Output the (x, y) coordinate of the center of the cell containing the given text.  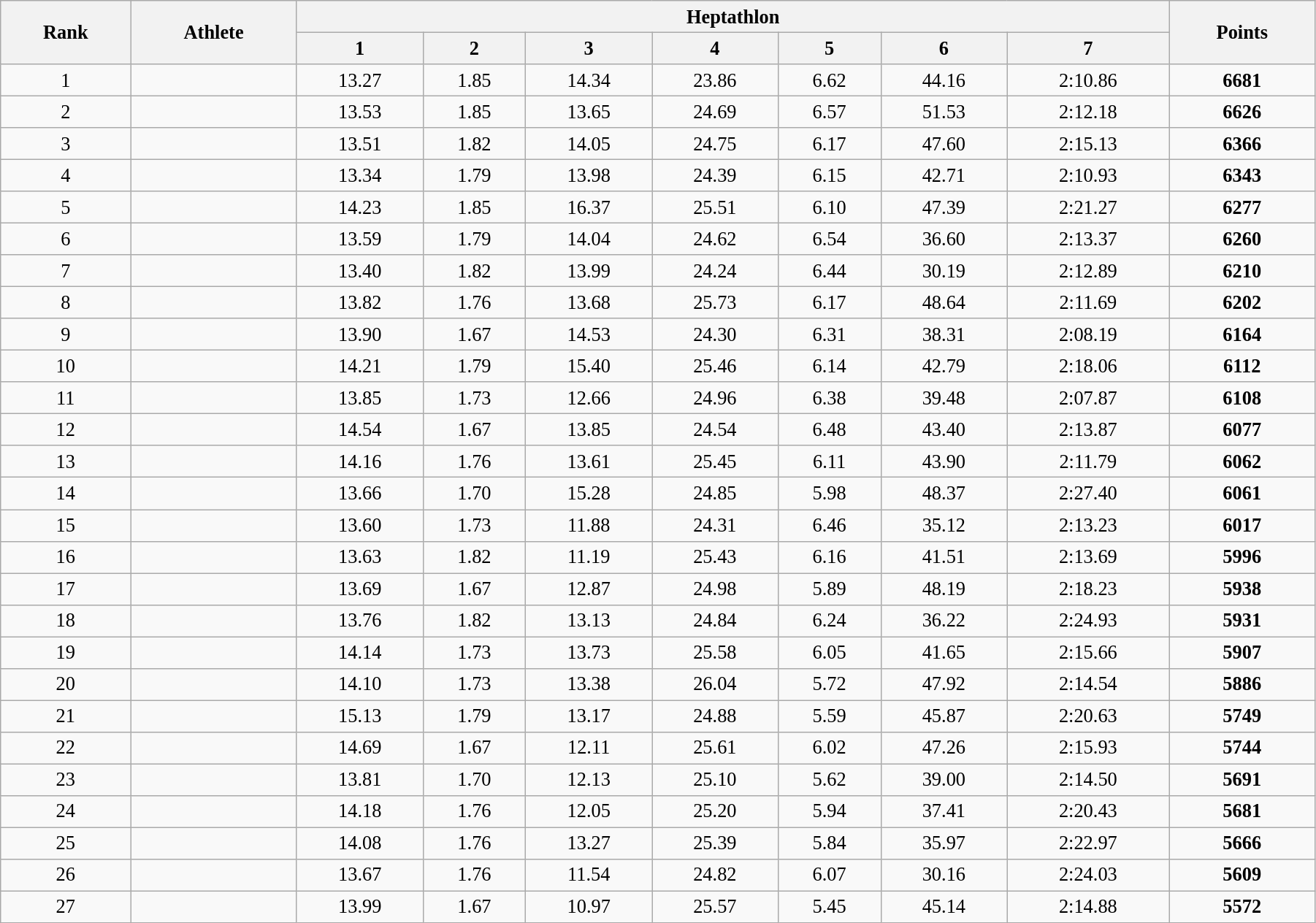
14.54 (359, 429)
6.31 (830, 334)
10 (66, 366)
6343 (1242, 175)
2:22.97 (1088, 843)
25.20 (716, 811)
6202 (1242, 302)
2:11.69 (1088, 302)
24.85 (716, 494)
5996 (1242, 557)
13.69 (359, 589)
13.98 (589, 175)
18 (66, 621)
2:15.66 (1088, 652)
24.39 (716, 175)
35.97 (944, 843)
5691 (1242, 779)
6.05 (830, 652)
21 (66, 716)
13.34 (359, 175)
13.51 (359, 144)
14.16 (359, 461)
13.17 (589, 716)
13.60 (359, 525)
14.21 (359, 366)
14.69 (359, 748)
12 (66, 429)
6.11 (830, 461)
2:20.43 (1088, 811)
24.98 (716, 589)
6260 (1242, 239)
5.62 (830, 779)
48.19 (944, 589)
6061 (1242, 494)
12.13 (589, 779)
2:24.03 (1088, 875)
11.19 (589, 557)
15.13 (359, 716)
11.88 (589, 525)
47.26 (944, 748)
14.14 (359, 652)
39.00 (944, 779)
24.31 (716, 525)
48.37 (944, 494)
14.53 (589, 334)
13.66 (359, 494)
13.59 (359, 239)
2:10.93 (1088, 175)
35.12 (944, 525)
13.76 (359, 621)
5.59 (830, 716)
37.41 (944, 811)
14.05 (589, 144)
24.30 (716, 334)
6.46 (830, 525)
5.72 (830, 684)
13.40 (359, 271)
2:20.63 (1088, 716)
36.22 (944, 621)
6112 (1242, 366)
24.96 (716, 398)
5938 (1242, 589)
11 (66, 398)
24 (66, 811)
5.98 (830, 494)
6.15 (830, 175)
14.23 (359, 207)
14.04 (589, 239)
38.31 (944, 334)
30.19 (944, 271)
42.71 (944, 175)
47.92 (944, 684)
24.75 (716, 144)
6.16 (830, 557)
47.39 (944, 207)
24.82 (716, 875)
22 (66, 748)
19 (66, 652)
14.34 (589, 80)
6366 (1242, 144)
Points (1242, 32)
5907 (1242, 652)
25.73 (716, 302)
2:11.79 (1088, 461)
47.60 (944, 144)
6062 (1242, 461)
14.08 (359, 843)
15.40 (589, 366)
2:12.89 (1088, 271)
13.67 (359, 875)
6164 (1242, 334)
41.51 (944, 557)
2:14.54 (1088, 684)
27 (66, 907)
13.82 (359, 302)
25.51 (716, 207)
2:24.93 (1088, 621)
2:08.19 (1088, 334)
25.39 (716, 843)
5.84 (830, 843)
24.24 (716, 271)
6077 (1242, 429)
5.45 (830, 907)
5886 (1242, 684)
6.57 (830, 112)
8 (66, 302)
23.86 (716, 80)
23 (66, 779)
Athlete (214, 32)
51.53 (944, 112)
13.81 (359, 779)
6.14 (830, 366)
6.38 (830, 398)
15.28 (589, 494)
5744 (1242, 748)
9 (66, 334)
2:12.18 (1088, 112)
5.89 (830, 589)
6.62 (830, 80)
6.24 (830, 621)
30.16 (944, 875)
20 (66, 684)
2:15.13 (1088, 144)
25.43 (716, 557)
2:13.87 (1088, 429)
13.63 (359, 557)
2:18.06 (1088, 366)
45.87 (944, 716)
6.54 (830, 239)
6.10 (830, 207)
25.61 (716, 748)
2:27.40 (1088, 494)
14.18 (359, 811)
5931 (1242, 621)
6017 (1242, 525)
36.60 (944, 239)
24.88 (716, 716)
2:21.27 (1088, 207)
5572 (1242, 907)
43.40 (944, 429)
2:14.50 (1088, 779)
6.02 (830, 748)
13.53 (359, 112)
16 (66, 557)
24.62 (716, 239)
6277 (1242, 207)
42.79 (944, 366)
2:13.69 (1088, 557)
24.54 (716, 429)
14 (66, 494)
15 (66, 525)
24.84 (716, 621)
2:10.86 (1088, 80)
25.58 (716, 652)
17 (66, 589)
13.13 (589, 621)
24.69 (716, 112)
2:13.23 (1088, 525)
26.04 (716, 684)
6.44 (830, 271)
39.48 (944, 398)
48.64 (944, 302)
44.16 (944, 80)
25 (66, 843)
13.61 (589, 461)
13.90 (359, 334)
Rank (66, 32)
13 (66, 461)
26 (66, 875)
Heptathlon (733, 16)
25.45 (716, 461)
12.11 (589, 748)
13.38 (589, 684)
45.14 (944, 907)
25.46 (716, 366)
5666 (1242, 843)
12.87 (589, 589)
25.10 (716, 779)
6.07 (830, 875)
16.37 (589, 207)
43.90 (944, 461)
12.05 (589, 811)
13.65 (589, 112)
5.94 (830, 811)
11.54 (589, 875)
6626 (1242, 112)
2:18.23 (1088, 589)
6681 (1242, 80)
14.10 (359, 684)
5609 (1242, 875)
5681 (1242, 811)
6.48 (830, 429)
5749 (1242, 716)
2:13.37 (1088, 239)
2:14.88 (1088, 907)
25.57 (716, 907)
6210 (1242, 271)
41.65 (944, 652)
2:15.93 (1088, 748)
6108 (1242, 398)
2:07.87 (1088, 398)
12.66 (589, 398)
13.73 (589, 652)
10.97 (589, 907)
13.68 (589, 302)
